From the cell containing the given text, extract its center point as [X, Y] coordinate. 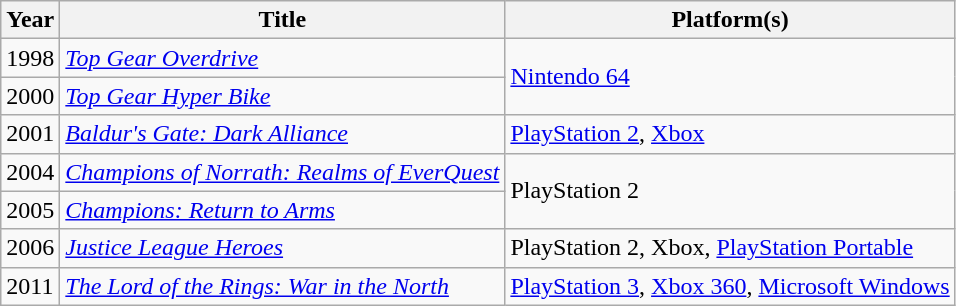
Nintendo 64 [730, 77]
2004 [30, 172]
Justice League Heroes [282, 248]
2001 [30, 134]
Top Gear Overdrive [282, 58]
PlayStation 3, Xbox 360, Microsoft Windows [730, 286]
1998 [30, 58]
The Lord of the Rings: War in the North [282, 286]
2005 [30, 210]
2006 [30, 248]
2011 [30, 286]
2000 [30, 96]
PlayStation 2 [730, 191]
Top Gear Hyper Bike [282, 96]
Title [282, 20]
PlayStation 2, Xbox, PlayStation Portable [730, 248]
Champions: Return to Arms [282, 210]
Champions of Norrath: Realms of EverQuest [282, 172]
Platform(s) [730, 20]
Baldur's Gate: Dark Alliance [282, 134]
Year [30, 20]
PlayStation 2, Xbox [730, 134]
